For the text-containing cell, return its midpoint in (x, y) coordinate format. 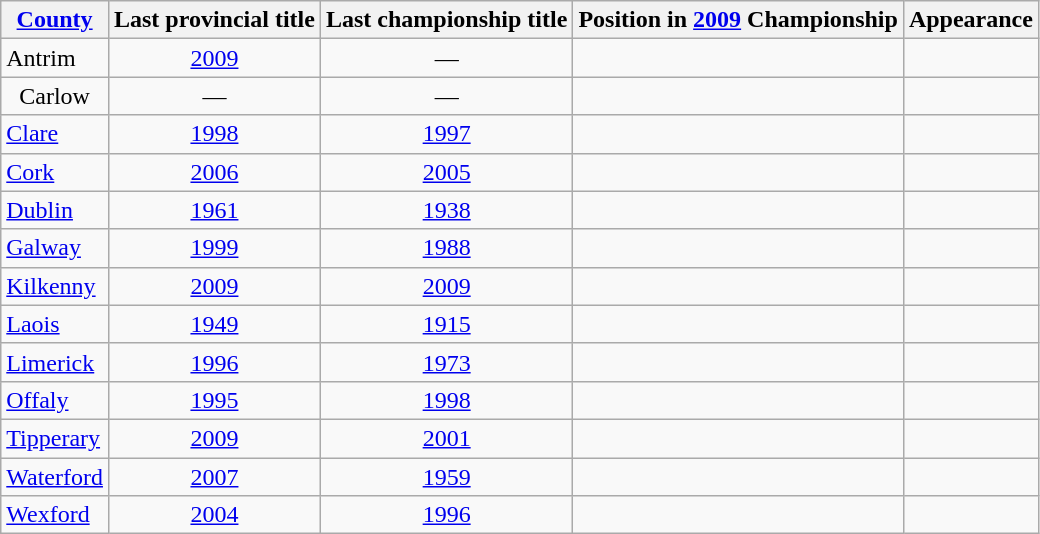
1949 (214, 324)
Tipperary (55, 438)
Position in 2009 Championship (738, 20)
Clare (55, 134)
2006 (214, 172)
Antrim (55, 58)
Dublin (55, 210)
1997 (446, 134)
1959 (446, 477)
Galway (55, 248)
Cork (55, 172)
Wexford (55, 515)
2004 (214, 515)
Appearance (970, 20)
1999 (214, 248)
1915 (446, 324)
1973 (446, 362)
1988 (446, 248)
Limerick (55, 362)
Last provincial title (214, 20)
Laois (55, 324)
Last championship title (446, 20)
2005 (446, 172)
Carlow (55, 96)
County (55, 20)
2001 (446, 438)
2007 (214, 477)
Waterford (55, 477)
Offaly (55, 400)
1961 (214, 210)
Kilkenny (55, 286)
1938 (446, 210)
1995 (214, 400)
